Provide the (x, y) coordinate of the cell's center where the given text is located.  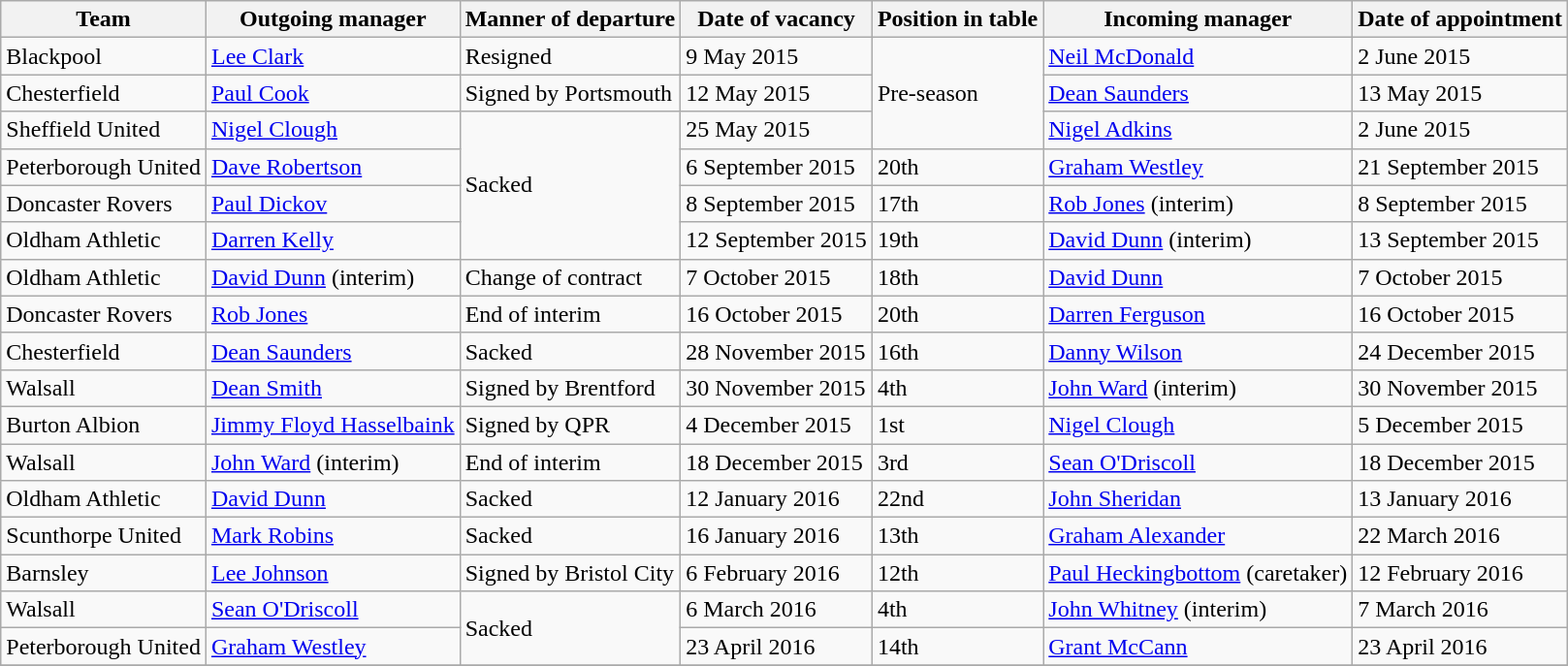
Grant McCann (1199, 647)
3rd (957, 462)
Nigel Adkins (1199, 130)
Team (104, 19)
Lee Johnson (333, 573)
John Whitney (interim) (1199, 610)
Resigned (570, 56)
Date of vacancy (777, 19)
13th (957, 536)
Paul Cook (333, 93)
Lee Clark (333, 56)
Darren Kelly (333, 240)
Paul Dickov (333, 204)
Position in table (957, 19)
Graham Alexander (1199, 536)
17th (957, 204)
Rob Jones (interim) (1199, 204)
5 December 2015 (1460, 425)
Scunthorpe United (104, 536)
Rob Jones (333, 314)
Burton Albion (104, 425)
6 September 2015 (777, 167)
25 May 2015 (777, 130)
6 February 2016 (777, 573)
Neil McDonald (1199, 56)
9 May 2015 (777, 56)
16 January 2016 (777, 536)
13 May 2015 (1460, 93)
19th (957, 240)
Darren Ferguson (1199, 314)
13 September 2015 (1460, 240)
Barnsley (104, 573)
7 March 2016 (1460, 610)
12 September 2015 (777, 240)
13 January 2016 (1460, 499)
12 January 2016 (777, 499)
16th (957, 351)
Blackpool (104, 56)
6 March 2016 (777, 610)
John Sheridan (1199, 499)
12 May 2015 (777, 93)
Dean Smith (333, 388)
Outgoing manager (333, 19)
Mark Robins (333, 536)
Jimmy Floyd Hasselbaink (333, 425)
Change of contract (570, 277)
Manner of departure (570, 19)
1st (957, 425)
Danny Wilson (1199, 351)
28 November 2015 (777, 351)
18th (957, 277)
Paul Heckingbottom (caretaker) (1199, 573)
Signed by Bristol City (570, 573)
22nd (957, 499)
Signed by Brentford (570, 388)
22 March 2016 (1460, 536)
Dave Robertson (333, 167)
Incoming manager (1199, 19)
Signed by QPR (570, 425)
12th (957, 573)
4 December 2015 (777, 425)
21 September 2015 (1460, 167)
Pre-season (957, 93)
Signed by Portsmouth (570, 93)
24 December 2015 (1460, 351)
Date of appointment (1460, 19)
12 February 2016 (1460, 573)
Sheffield United (104, 130)
14th (957, 647)
